Find where the given text appears and provide that cell's center as (x, y) coordinate. 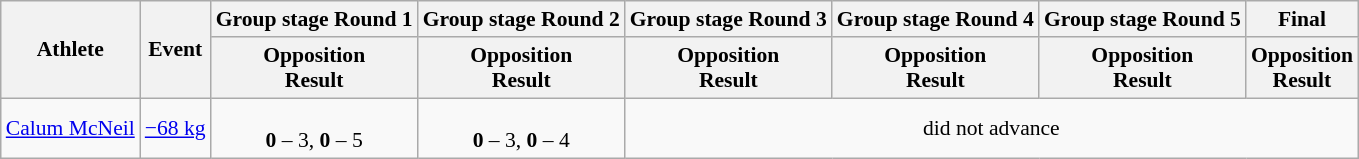
Group stage Round 2 (522, 19)
Final (1302, 19)
Group stage Round 1 (314, 19)
Calum McNeil (70, 128)
0 – 3, 0 – 5 (314, 128)
Athlete (70, 50)
Event (176, 50)
−68 kg (176, 128)
Group stage Round 5 (1142, 19)
Group stage Round 3 (728, 19)
did not advance (992, 128)
Group stage Round 4 (936, 19)
0 – 3, 0 – 4 (522, 128)
